Extract the (x, y) coordinate from the center of the cell holding the provided text.  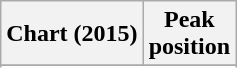
Chart (2015) (72, 34)
Peakposition (189, 34)
